Identify which cell holds the provided text, then report its [X, Y] central coordinate. 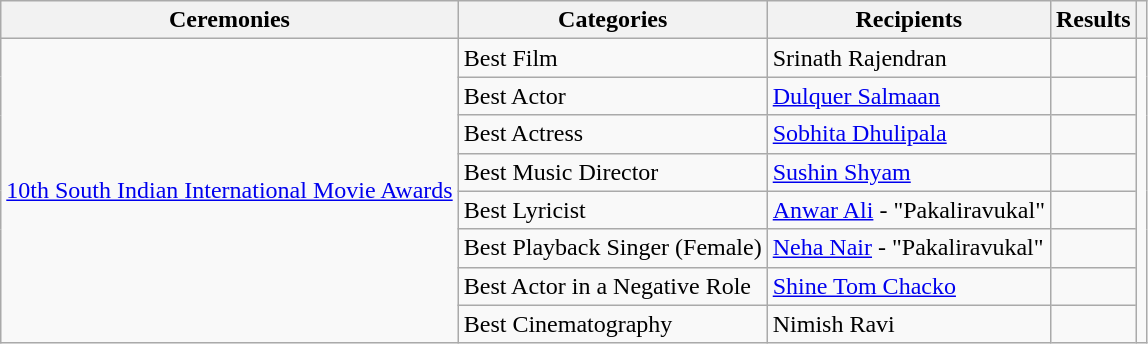
Best Film [612, 58]
Ceremonies [230, 20]
Results [1093, 20]
Best Playback Singer (Female) [612, 248]
Best Actor in a Negative Role [612, 286]
Neha Nair - "Pakaliravukal" [908, 248]
Shine Tom Chacko [908, 286]
Srinath Rajendran [908, 58]
Best Music Director [612, 172]
Sobhita Dhulipala [908, 134]
Best Actor [612, 96]
Recipients [908, 20]
Nimish Ravi [908, 324]
Categories [612, 20]
Best Cinematography [612, 324]
Sushin Shyam [908, 172]
Best Lyricist [612, 210]
Best Actress [612, 134]
10th South Indian International Movie Awards [230, 191]
Anwar Ali - "Pakaliravukal" [908, 210]
Dulquer Salmaan [908, 96]
